Output the [X, Y] coordinate of the center of the cell containing the given text.  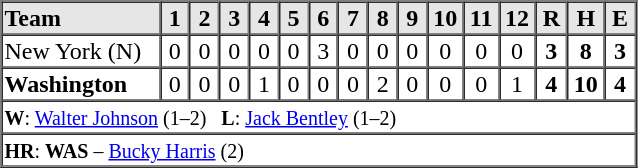
12 [517, 18]
HR: WAS – Bucky Harris (2) [319, 150]
R [552, 18]
H [586, 18]
Team [81, 18]
Washington [81, 84]
5 [294, 18]
New York (N) [81, 50]
6 [323, 18]
9 [413, 18]
E [620, 18]
7 [353, 18]
W: Walter Johnson (1–2) L: Jack Bentley (1–2) [319, 116]
11 [480, 18]
